Locate the cell with the specified text and output its [x, y] center coordinate. 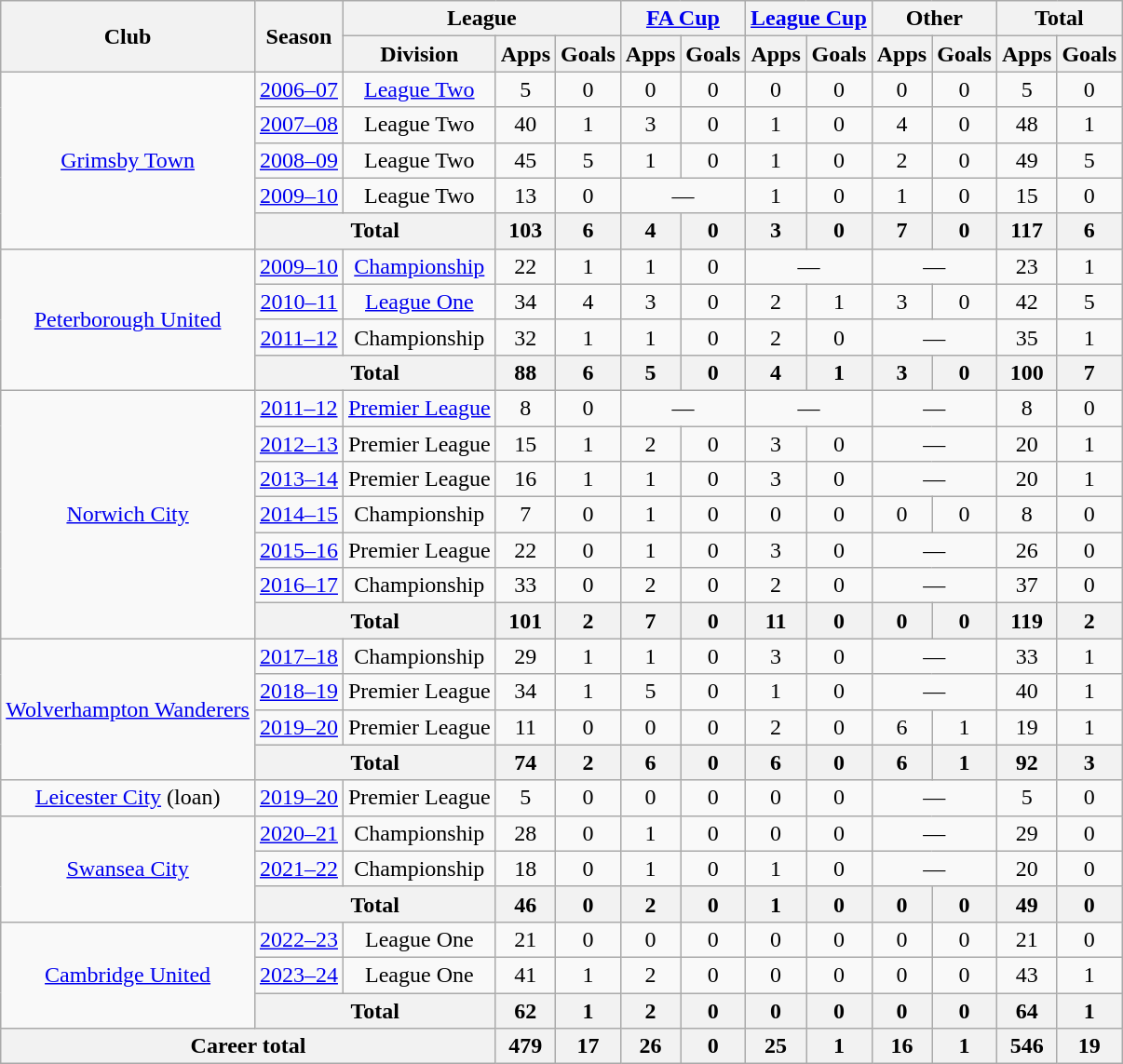
46 [525, 904]
119 [1026, 621]
35 [1026, 337]
62 [525, 1010]
17 [589, 1046]
64 [1026, 1010]
25 [777, 1046]
479 [525, 1046]
100 [1026, 372]
Grimsby Town [129, 160]
2018–19 [298, 692]
92 [1026, 762]
Other [934, 19]
103 [525, 231]
Wolverhampton Wanderers [129, 709]
Season [298, 36]
Leicester City (loan) [129, 798]
FA Cup [683, 19]
74 [525, 762]
2015–16 [298, 550]
88 [525, 372]
2023–24 [298, 975]
2016–17 [298, 586]
13 [525, 195]
23 [1026, 266]
2010–11 [298, 302]
2007–08 [298, 125]
18 [525, 869]
2013–14 [298, 479]
41 [525, 975]
2008–09 [298, 160]
48 [1026, 125]
2012–13 [298, 444]
117 [1026, 231]
2020–21 [298, 833]
Peterborough United [129, 319]
2022–23 [298, 939]
2014–15 [298, 515]
Cambridge United [129, 975]
42 [1026, 302]
32 [525, 337]
43 [1026, 975]
Division [419, 54]
37 [1026, 586]
League [481, 19]
Club [129, 36]
45 [525, 160]
Swansea City [129, 869]
28 [525, 833]
2017–18 [298, 656]
2006–07 [298, 89]
546 [1026, 1046]
League Cup [809, 19]
Career total [248, 1046]
2021–22 [298, 869]
101 [525, 621]
Norwich City [129, 514]
